Search for the cell housing the specified text and yield its [X, Y] center coordinate. 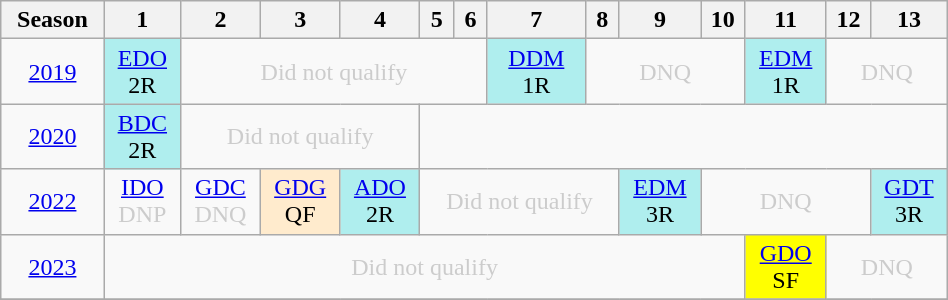
8 [602, 20]
5 [437, 20]
2020 [52, 136]
GDCDNQ [221, 202]
7 [536, 20]
13 [909, 20]
GDGQF [300, 202]
BDC2R [142, 136]
4 [380, 20]
EDM1R [786, 72]
EDO2R [142, 72]
6 [471, 20]
Season [52, 20]
2019 [52, 72]
GDT3R [909, 202]
IDODNP [142, 202]
DDM1R [536, 72]
1 [142, 20]
11 [786, 20]
2022 [52, 202]
12 [848, 20]
3 [300, 20]
2 [221, 20]
EDM3R [660, 202]
9 [660, 20]
10 [723, 20]
GDOSF [786, 266]
ADO2R [380, 202]
2023 [52, 266]
